From the cell containing the given text, extract its center point as [X, Y] coordinate. 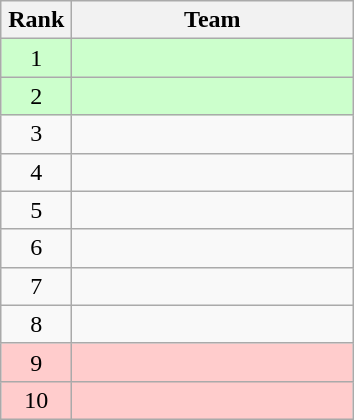
3 [36, 134]
4 [36, 172]
Rank [36, 20]
8 [36, 324]
6 [36, 248]
7 [36, 286]
9 [36, 362]
5 [36, 210]
2 [36, 96]
10 [36, 400]
Team [212, 20]
1 [36, 58]
